Extract the (X, Y) coordinate from the center of the cell holding the provided text.  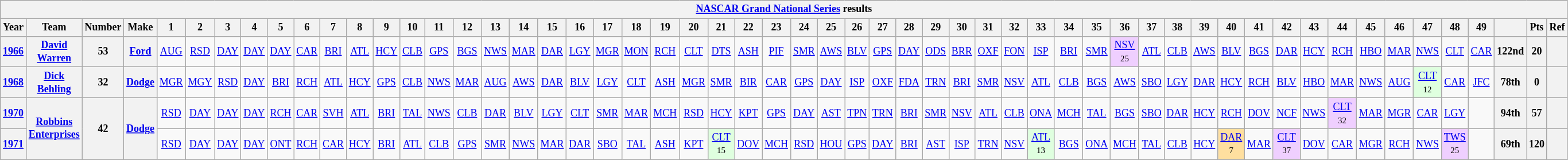
34 (1069, 28)
PIF (777, 52)
37 (1151, 28)
18 (636, 28)
MON (636, 52)
21 (721, 28)
7 (333, 28)
Dick Behling (54, 83)
27 (883, 28)
12 (467, 28)
25 (831, 28)
41 (1259, 28)
13 (496, 28)
39 (1204, 28)
DTS (721, 52)
16 (580, 28)
TWS25 (1454, 144)
Robbins Enterprises (54, 128)
NSV25 (1125, 52)
1970 (14, 113)
Ref (1557, 28)
23 (777, 28)
Ford (141, 52)
0 (1537, 83)
17 (608, 28)
45 (1371, 28)
ATL13 (1041, 144)
CLT37 (1287, 144)
33 (1041, 28)
19 (665, 28)
1971 (14, 144)
Pts (1537, 28)
26 (857, 28)
TPN (857, 113)
ONT (281, 144)
Make (141, 28)
FON (1015, 52)
BRR (962, 52)
14 (523, 28)
69th (1511, 144)
CLT12 (1428, 83)
29 (936, 28)
3 (228, 28)
78th (1511, 83)
2 (200, 28)
10 (413, 28)
4 (254, 28)
BIR (748, 83)
9 (387, 28)
48 (1454, 28)
40 (1232, 28)
43 (1314, 28)
Year (14, 28)
8 (359, 28)
6 (307, 28)
36 (1125, 28)
DAR7 (1232, 144)
94th (1511, 113)
30 (962, 28)
MGY (200, 83)
28 (909, 28)
38 (1178, 28)
11 (438, 28)
49 (1481, 28)
15 (552, 28)
ODS (936, 52)
22 (748, 28)
JFC (1481, 83)
31 (988, 28)
SVH (333, 113)
53 (103, 52)
120 (1537, 144)
HOU (831, 144)
5 (281, 28)
47 (1428, 28)
57 (1537, 113)
NCF (1287, 113)
1968 (14, 83)
FDA (909, 83)
CLT15 (721, 144)
122nd (1511, 52)
NASCAR Grand National Series results (784, 9)
46 (1399, 28)
1966 (14, 52)
Team (54, 28)
1 (171, 28)
CLT32 (1342, 113)
Number (103, 28)
David Warren (54, 52)
35 (1097, 28)
44 (1342, 28)
24 (804, 28)
